From the cell containing the given text, extract its center point as (x, y) coordinate. 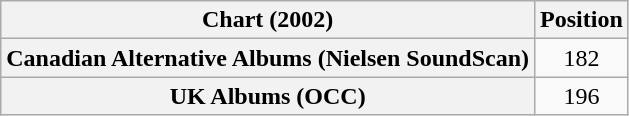
UK Albums (OCC) (268, 96)
Canadian Alternative Albums (Nielsen SoundScan) (268, 58)
Chart (2002) (268, 20)
Position (582, 20)
182 (582, 58)
196 (582, 96)
